Extract the (X, Y) coordinate from the center of the cell holding the provided text.  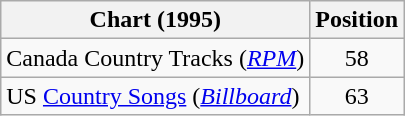
58 (357, 58)
Position (357, 20)
63 (357, 96)
US Country Songs (Billboard) (156, 96)
Chart (1995) (156, 20)
Canada Country Tracks (RPM) (156, 58)
